Search for the cell housing the specified text and yield its (x, y) center coordinate. 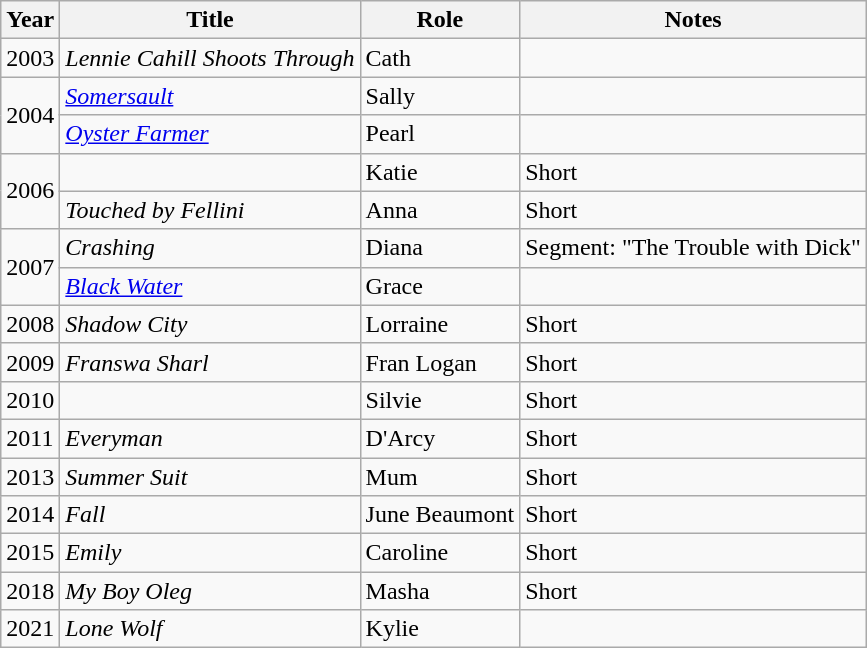
2011 (30, 438)
2010 (30, 400)
Franswa Sharl (210, 362)
Lone Wolf (210, 629)
2007 (30, 267)
2004 (30, 115)
Year (30, 20)
2006 (30, 191)
D'Arcy (440, 438)
Title (210, 20)
My Boy Oleg (210, 591)
Lorraine (440, 324)
Diana (440, 248)
Fran Logan (440, 362)
Black Water (210, 286)
Anna (440, 210)
Fall (210, 515)
2009 (30, 362)
Cath (440, 58)
2008 (30, 324)
Katie (440, 172)
Grace (440, 286)
Crashing (210, 248)
2021 (30, 629)
Silvie (440, 400)
2003 (30, 58)
Notes (694, 20)
Caroline (440, 553)
2013 (30, 477)
Pearl (440, 134)
Lennie Cahill Shoots Through (210, 58)
2018 (30, 591)
Somersault (210, 96)
Sally (440, 96)
Segment: "The Trouble with Dick" (694, 248)
Emily (210, 553)
June Beaumont (440, 515)
Kylie (440, 629)
Mum (440, 477)
2015 (30, 553)
Shadow City (210, 324)
2014 (30, 515)
Touched by Fellini (210, 210)
Role (440, 20)
Oyster Farmer (210, 134)
Masha (440, 591)
Everyman (210, 438)
Summer Suit (210, 477)
